Identify which cell holds the provided text, then report its (X, Y) central coordinate. 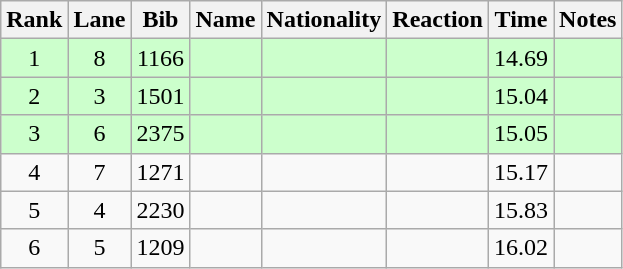
Name (226, 20)
1 (34, 58)
2375 (160, 134)
1209 (160, 248)
1166 (160, 58)
Nationality (324, 20)
7 (100, 172)
16.02 (520, 248)
Bib (160, 20)
1271 (160, 172)
Time (520, 20)
14.69 (520, 58)
15.17 (520, 172)
Reaction (438, 20)
15.83 (520, 210)
Lane (100, 20)
Notes (588, 20)
2 (34, 96)
1501 (160, 96)
15.04 (520, 96)
Rank (34, 20)
8 (100, 58)
2230 (160, 210)
15.05 (520, 134)
